Locate the cell with the specified text and output its (x, y) center coordinate. 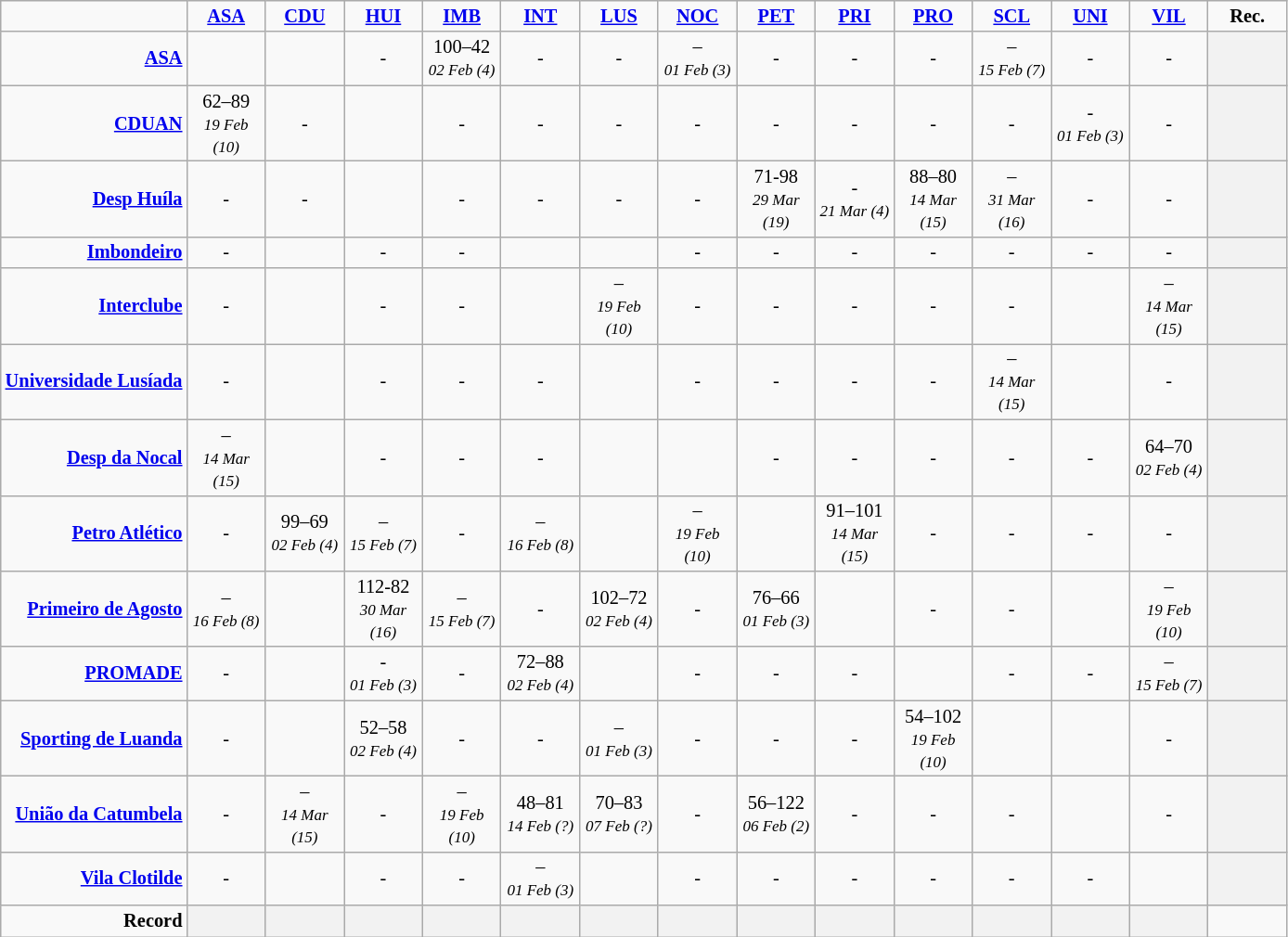
Sporting de Luanda (95, 738)
Primeiro de Agosto (95, 609)
99–6902 Feb (4) (304, 533)
Universidade Lusíada (95, 381)
54–10219 Feb (10) (934, 738)
64–7002 Feb (4) (1169, 457)
56–12206 Feb (2) (776, 814)
88–8014 Mar (15) (934, 199)
72–8802 Feb (4) (540, 674)
PRO (934, 16)
PET (776, 16)
48–8114 Feb (?) (540, 814)
União da Catumbela (95, 814)
PROMADE (95, 674)
CDUAN (95, 123)
52–5802 Feb (4) (384, 738)
NOC (698, 16)
CDU (304, 16)
INT (540, 16)
100–4202 Feb (4) (462, 58)
62–8919 Feb (10) (226, 123)
70–8307 Feb (?) (620, 814)
Record (95, 921)
Desp Huíla (95, 199)
91–10114 Mar (15) (856, 533)
Interclube (95, 306)
Vila Clotilde (95, 879)
UNI (1091, 16)
76–6601 Feb (3) (776, 609)
112-8230 Mar (16) (384, 609)
102–7202 Feb (4) (620, 609)
LUS (620, 16)
HUI (384, 16)
71-9829 Mar (19) (776, 199)
Desp da Nocal (95, 457)
SCL (1011, 16)
Petro Atlético (95, 533)
IMB (462, 16)
–31 Mar (16) (1011, 199)
Rec. (1247, 16)
VIL (1169, 16)
Imbondeiro (95, 252)
PRI (856, 16)
-21 Mar (4) (856, 199)
